For the text-containing cell, return its midpoint in (X, Y) coordinate format. 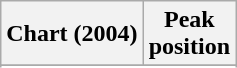
Chart (2004) (72, 34)
Peakposition (189, 34)
